For the text-containing cell, return its midpoint in [X, Y] coordinate format. 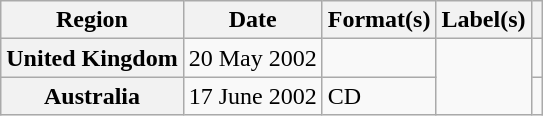
Date [252, 20]
Format(s) [379, 20]
Label(s) [484, 20]
Region [92, 20]
20 May 2002 [252, 58]
CD [379, 96]
17 June 2002 [252, 96]
Australia [92, 96]
United Kingdom [92, 58]
